For the text-containing cell, return its midpoint in (X, Y) coordinate format. 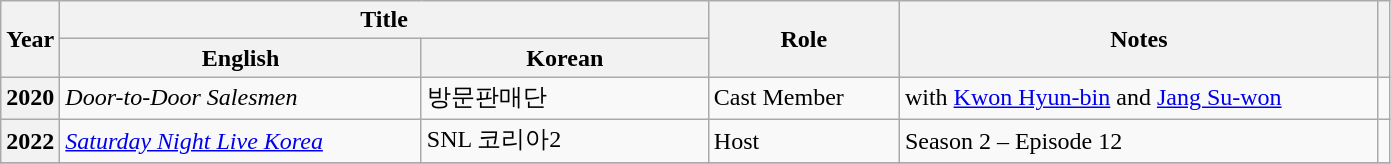
방문판매단 (564, 98)
Year (30, 39)
Saturday Night Live Korea (240, 140)
2022 (30, 140)
Season 2 – Episode 12 (1138, 140)
Host (804, 140)
Title (384, 20)
Door-to-Door Salesmen (240, 98)
SNL 코리아2 (564, 140)
Cast Member (804, 98)
Role (804, 39)
Notes (1138, 39)
Korean (564, 58)
English (240, 58)
with Kwon Hyun-bin and Jang Su-won (1138, 98)
2020 (30, 98)
